Pinpoint the cell where the given text exists, returning its (x, y) midpoint coordinate. 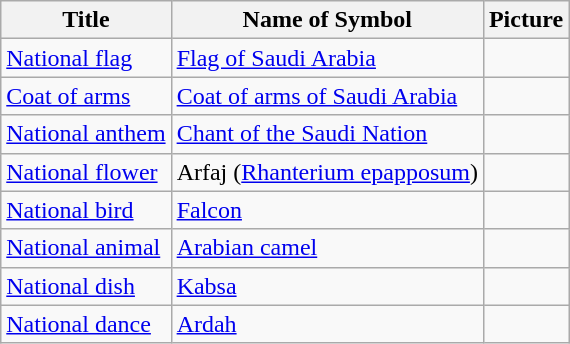
Title (86, 20)
National bird (86, 210)
National flower (86, 172)
National dance (86, 324)
Name of Symbol (327, 20)
Picture (526, 20)
Coat of arms of Saudi Arabia (327, 96)
Kabsa (327, 286)
National anthem (86, 134)
National animal (86, 248)
Chant of the Saudi Nation (327, 134)
National flag (86, 58)
Ardah (327, 324)
Coat of arms (86, 96)
National dish (86, 286)
Arfaj (Rhanterium epapposum) (327, 172)
Falcon (327, 210)
Flag of Saudi Arabia (327, 58)
Arabian camel (327, 248)
